Capture the cell that displays the provided text and extract its [X, Y] central coordinate. 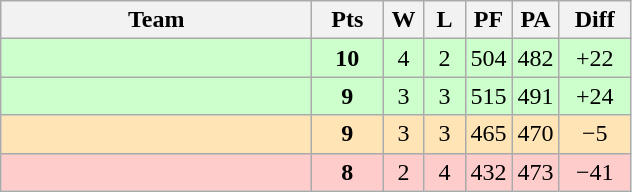
504 [488, 58]
PF [488, 20]
491 [536, 96]
482 [536, 58]
470 [536, 134]
L [444, 20]
PA [536, 20]
515 [488, 96]
−41 [594, 172]
+24 [594, 96]
Diff [594, 20]
473 [536, 172]
Team [156, 20]
W [404, 20]
−5 [594, 134]
432 [488, 172]
8 [348, 172]
Pts [348, 20]
10 [348, 58]
465 [488, 134]
+22 [594, 58]
